Output the [x, y] coordinate of the center of the cell containing the given text.  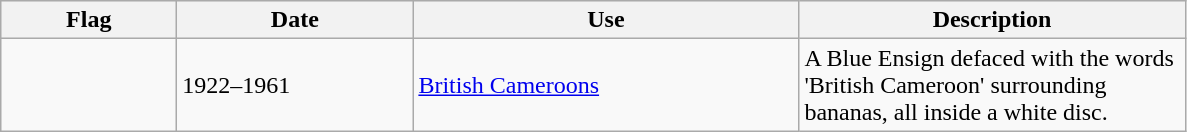
Description [992, 20]
Date [295, 20]
Flag [89, 20]
British Cameroons [606, 85]
1922–1961 [295, 85]
Use [606, 20]
A Blue Ensign defaced with the words 'British Cameroon' surrounding bananas, all inside a white disc. [992, 85]
